For the text-containing cell, return its midpoint in (X, Y) coordinate format. 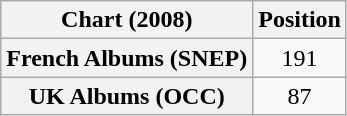
Position (300, 20)
191 (300, 58)
French Albums (SNEP) (127, 58)
UK Albums (OCC) (127, 96)
Chart (2008) (127, 20)
87 (300, 96)
